Scan for the cell matching the given text and deliver its (X, Y) coordinate at center. 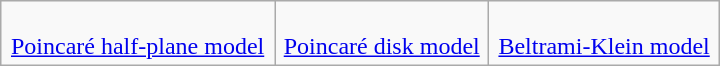
Poincaré disk model (381, 34)
Poincaré half-plane model (138, 34)
Beltrami-Klein model (604, 34)
